Scan for the cell matching the given text and deliver its (x, y) coordinate at center. 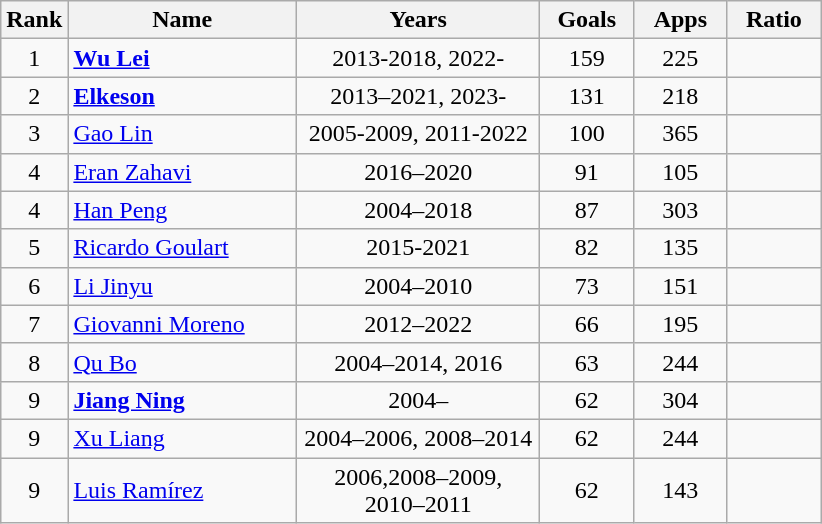
63 (587, 362)
2004–2018 (418, 210)
100 (587, 134)
Name (182, 20)
365 (681, 134)
7 (34, 324)
2013–2021, 2023- (418, 96)
143 (681, 490)
Jiang Ning (182, 400)
2004– (418, 400)
73 (587, 286)
Rank (34, 20)
159 (587, 58)
2005-2009, 2011-2022 (418, 134)
Goals (587, 20)
Ratio (774, 20)
66 (587, 324)
8 (34, 362)
135 (681, 248)
2004–2006, 2008–2014 (418, 438)
2006,2008–2009, 2010–2011 (418, 490)
Li Jinyu (182, 286)
3 (34, 134)
2004–2014, 2016 (418, 362)
131 (587, 96)
Wu Lei (182, 58)
82 (587, 248)
91 (587, 172)
2013-2018, 2022- (418, 58)
151 (681, 286)
2015-2021 (418, 248)
Years (418, 20)
Apps (681, 20)
Xu Liang (182, 438)
87 (587, 210)
Luis Ramírez (182, 490)
225 (681, 58)
Eran Zahavi (182, 172)
303 (681, 210)
Qu Bo (182, 362)
Ricardo Goulart (182, 248)
304 (681, 400)
2016–2020 (418, 172)
Elkeson (182, 96)
218 (681, 96)
2004–2010 (418, 286)
195 (681, 324)
Giovanni Moreno (182, 324)
Han Peng (182, 210)
105 (681, 172)
2 (34, 96)
Gao Lin (182, 134)
1 (34, 58)
5 (34, 248)
2012–2022 (418, 324)
6 (34, 286)
